Locate the cell with the specified text and output its [X, Y] center coordinate. 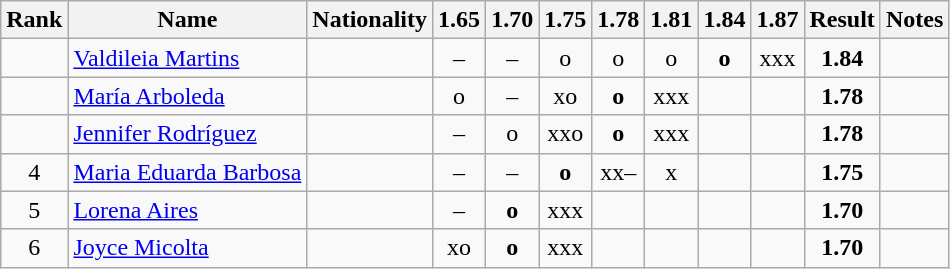
Jennifer Rodríguez [188, 134]
Result [842, 20]
Nationality [370, 20]
María Arboleda [188, 96]
6 [34, 248]
4 [34, 172]
Name [188, 20]
Lorena Aires [188, 210]
Joyce Micolta [188, 248]
1.65 [460, 20]
Rank [34, 20]
xx– [618, 172]
x [672, 172]
xxo [566, 134]
Maria Eduarda Barbosa [188, 172]
Valdileia Martins [188, 58]
5 [34, 210]
1.87 [778, 20]
Notes [914, 20]
1.81 [672, 20]
